Find where the given text appears and provide that cell's center as (X, Y) coordinate. 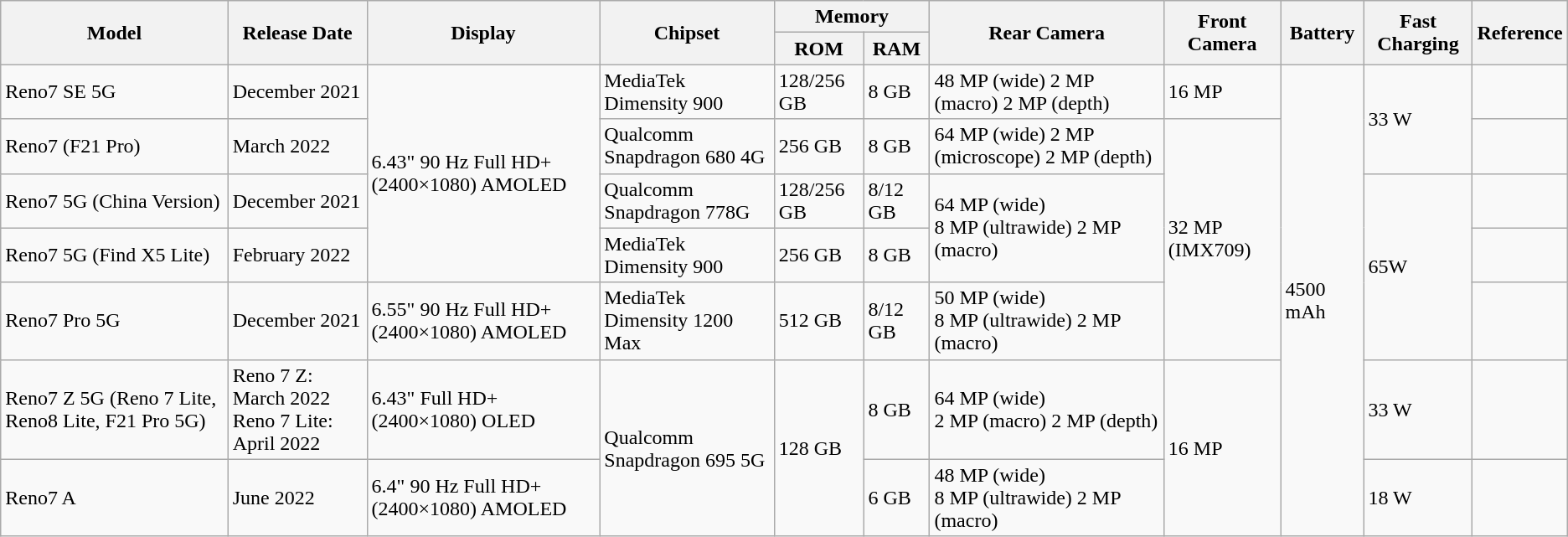
Reno7 Pro 5G (114, 321)
512 GB (819, 321)
6.43" 90 Hz Full HD+ (2400×1080) AMOLED (483, 173)
Reno7 Z 5G (Reno 7 Lite, Reno8 Lite, F21 Pro 5G) (114, 409)
4500 mAh (1322, 300)
6.43" Full HD+ (2400×1080) OLED (483, 409)
Fast Charging (1418, 33)
6.55" 90 Hz Full HD+ (2400×1080) AMOLED (483, 321)
Model (114, 33)
Qualcomm Snapdragon 695 5G (687, 447)
Rear Camera (1047, 33)
RAM (896, 49)
64 MP (wide) 2 MP (microscope) 2 MP (depth) (1047, 146)
6.4" 90 Hz Full HD+ (2400×1080) AMOLED (483, 498)
64 MP (wide)2 MP (macro) 2 MP (depth) (1047, 409)
Reno7 5G (China Version) (114, 201)
Release Date (297, 33)
February 2022 (297, 255)
Display (483, 33)
Qualcomm Snapdragon 778G (687, 201)
Reno7 A (114, 498)
48 MP (wide)8 MP (ultrawide) 2 MP (macro) (1047, 498)
128 GB (819, 447)
Reference (1519, 33)
MediaTek Dimensity 1200 Max (687, 321)
65W (1418, 266)
June 2022 (297, 498)
March 2022 (297, 146)
ROM (819, 49)
Reno7 (F21 Pro) (114, 146)
48 MP (wide) 2 MP (macro) 2 MP (depth) (1047, 92)
Qualcomm Snapdragon 680 4G (687, 146)
Reno 7 Z: March 2022Reno 7 Lite: April 2022 (297, 409)
Reno7 5G (Find X5 Lite) (114, 255)
6 GB (896, 498)
18 W (1418, 498)
Memory (852, 17)
50 MP (wide)8 MP (ultrawide) 2 MP (macro) (1047, 321)
Battery (1322, 33)
32 MP (IMX709) (1222, 240)
Chipset (687, 33)
Reno7 SE 5G (114, 92)
Front Camera (1222, 33)
64 MP (wide)8 MP (ultrawide) 2 MP (macro) (1047, 228)
